Locate the cell with the specified text and output its (x, y) center coordinate. 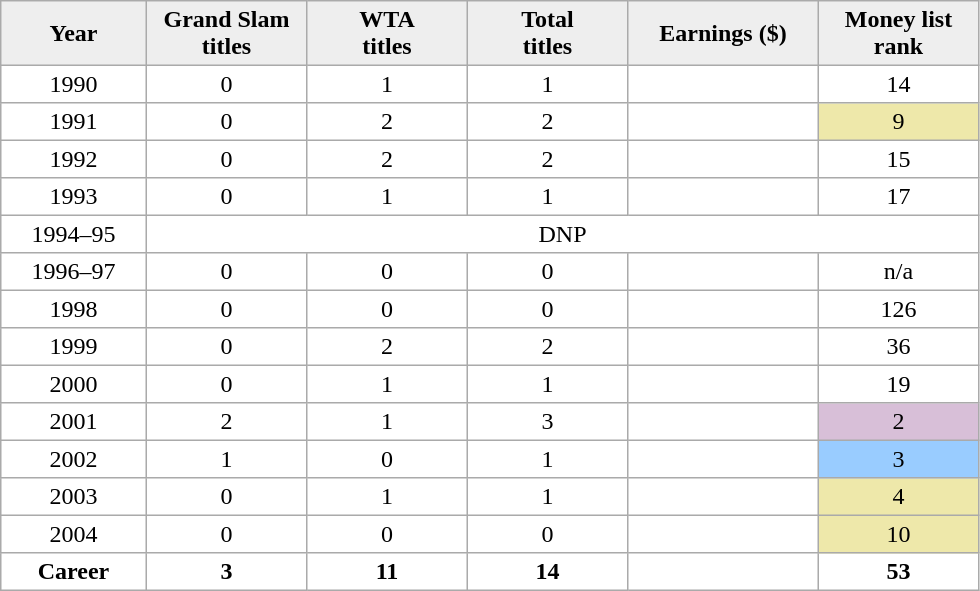
19 (898, 384)
Grand Slam titles (226, 33)
1999 (74, 347)
36 (898, 347)
126 (898, 309)
1998 (74, 309)
WTA titles (387, 33)
9 (898, 122)
15 (898, 159)
Total titles (547, 33)
2002 (74, 459)
1993 (74, 197)
Year (74, 33)
2004 (74, 534)
1990 (74, 84)
1992 (74, 159)
2000 (74, 384)
2003 (74, 497)
1994–95 (74, 234)
1996–97 (74, 272)
2001 (74, 422)
1991 (74, 122)
17 (898, 197)
Earnings ($) (723, 33)
n/a (898, 272)
Money list rank (898, 33)
11 (387, 572)
4 (898, 497)
53 (898, 572)
10 (898, 534)
DNP (562, 234)
Career (74, 572)
